Scan for the cell matching the given text and deliver its [X, Y] coordinate at center. 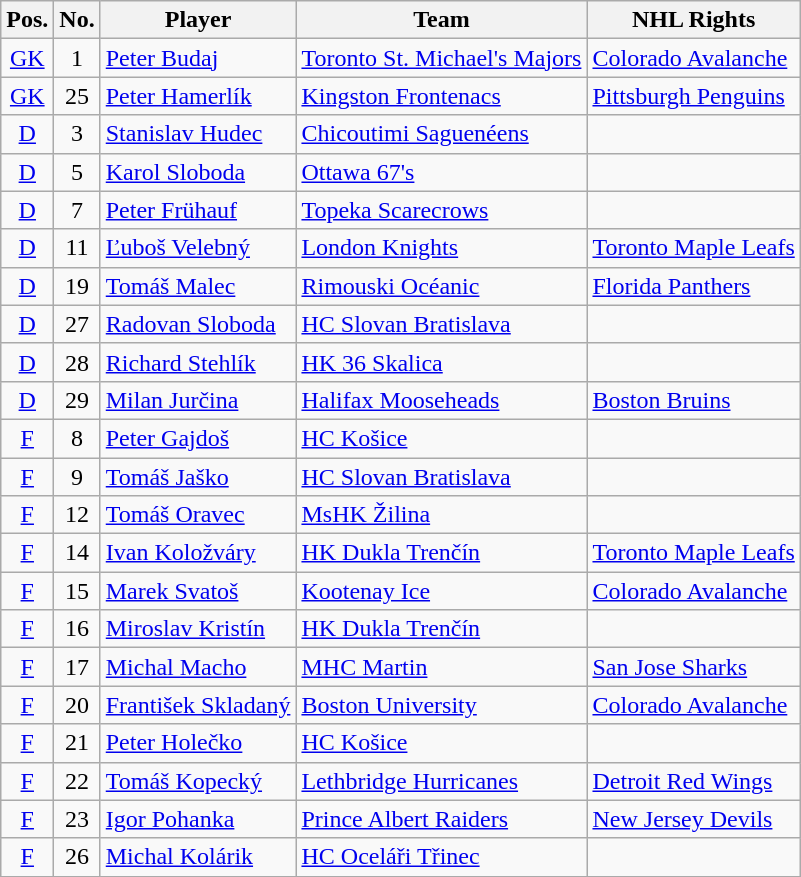
Miroslav Kristín [198, 629]
12 [77, 515]
Peter Frühauf [198, 210]
Tomáš Malec [198, 286]
21 [77, 743]
20 [77, 705]
Radovan Sloboda [198, 324]
NHL Rights [694, 20]
Kootenay Ice [442, 591]
Peter Hamerlík [198, 96]
Peter Gajdoš [198, 438]
Tomáš Oravec [198, 515]
Boston Bruins [694, 400]
Stanislav Hudec [198, 134]
Tomáš Kopecký [198, 781]
Halifax Mooseheads [442, 400]
23 [77, 819]
25 [77, 96]
14 [77, 553]
San Jose Sharks [694, 667]
Prince Albert Raiders [442, 819]
No. [77, 20]
Topeka Scarecrows [442, 210]
Igor Pohanka [198, 819]
17 [77, 667]
Kingston Frontenacs [442, 96]
22 [77, 781]
Detroit Red Wings [694, 781]
Pos. [28, 20]
Richard Stehlík [198, 362]
Lethbridge Hurricanes [442, 781]
Ivan Koložváry [198, 553]
Michal Macho [198, 667]
3 [77, 134]
Toronto St. Michael's Majors [442, 58]
Peter Budaj [198, 58]
29 [77, 400]
Pittsburgh Penguins [694, 96]
Rimouski Océanic [442, 286]
Florida Panthers [694, 286]
Team [442, 20]
Ľuboš Velebný [198, 248]
Milan Jurčina [198, 400]
František Skladaný [198, 705]
Tomáš Jaško [198, 477]
8 [77, 438]
1 [77, 58]
Ottawa 67's [442, 172]
27 [77, 324]
19 [77, 286]
15 [77, 591]
Marek Svatoš [198, 591]
HK 36 Skalica [442, 362]
Karol Sloboda [198, 172]
London Knights [442, 248]
Michal Kolárik [198, 857]
HC Oceláři Třinec [442, 857]
5 [77, 172]
MHC Martin [442, 667]
16 [77, 629]
9 [77, 477]
Boston University [442, 705]
MsHK Žilina [442, 515]
11 [77, 248]
26 [77, 857]
Chicoutimi Saguenéens [442, 134]
New Jersey Devils [694, 819]
Player [198, 20]
Peter Holečko [198, 743]
28 [77, 362]
7 [77, 210]
